Detect which cell encompasses the target text, then output its [X, Y] center coordinate. 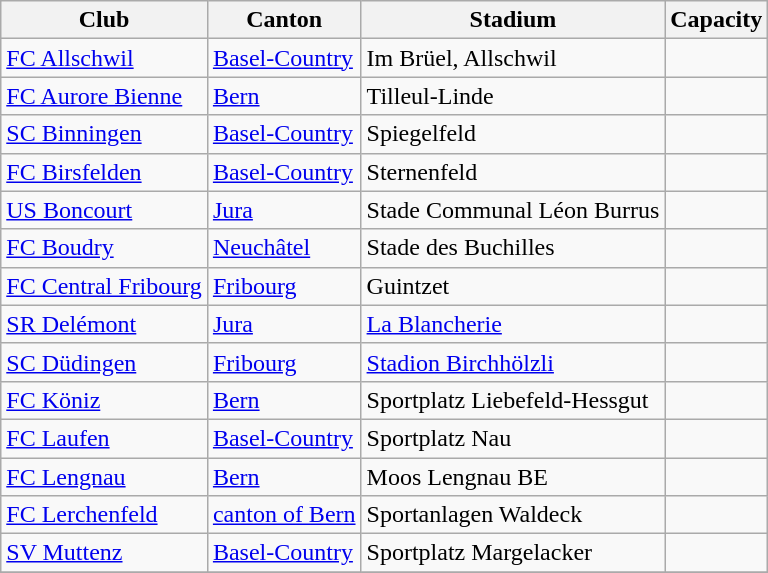
FC Aurore Bienne [104, 96]
Tilleul-Linde [513, 96]
Sportplatz Nau [513, 438]
US Boncourt [104, 210]
Moos Lengnau BE [513, 477]
SC Düdingen [104, 362]
SC Binningen [104, 134]
Sportanlagen Waldeck [513, 515]
Spiegelfeld [513, 134]
FC Allschwil [104, 58]
FC Laufen [104, 438]
FC Lerchenfeld [104, 515]
Sternenfeld [513, 172]
Sportplatz Liebefeld-Hessgut [513, 400]
Canton [284, 20]
canton of Bern [284, 515]
FC Lengnau [104, 477]
Sportplatz Margelacker [513, 553]
Capacity [716, 20]
Stade Communal Léon Burrus [513, 210]
FC Central Fribourg [104, 286]
SR Delémont [104, 324]
FC Boudry [104, 248]
FC Birsfelden [104, 172]
Neuchâtel [284, 248]
Stade des Buchilles [513, 248]
SV Muttenz [104, 553]
Guintzet [513, 286]
La Blancherie [513, 324]
Im Brüel, Allschwil [513, 58]
Stadium [513, 20]
Stadion Birchhölzli [513, 362]
FC Köniz [104, 400]
Club [104, 20]
